Capture the cell that displays the provided text and extract its (x, y) central coordinate. 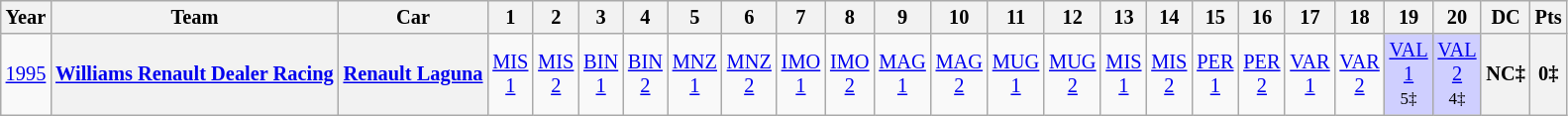
10 (959, 17)
IMO2 (850, 74)
20 (1458, 17)
VAL24‡ (1458, 74)
13 (1123, 17)
9 (901, 17)
NC‡ (1506, 74)
6 (749, 17)
PER1 (1214, 74)
Team (194, 17)
IMO1 (800, 74)
MAG2 (959, 74)
11 (1016, 17)
VAL15‡ (1409, 74)
2 (556, 17)
Pts (1549, 17)
DC (1506, 17)
0‡ (1549, 74)
VAR2 (1360, 74)
4 (646, 17)
Year (26, 17)
3 (600, 17)
1 (510, 17)
16 (1262, 17)
Williams Renault Dealer Racing (194, 74)
7 (800, 17)
8 (850, 17)
Car (414, 17)
BIN1 (600, 74)
Renault Laguna (414, 74)
MUG2 (1072, 74)
VAR1 (1309, 74)
19 (1409, 17)
18 (1360, 17)
PER2 (1262, 74)
MNZ2 (749, 74)
14 (1169, 17)
12 (1072, 17)
1995 (26, 74)
15 (1214, 17)
MNZ1 (695, 74)
MUG1 (1016, 74)
5 (695, 17)
17 (1309, 17)
BIN2 (646, 74)
MAG1 (901, 74)
